Detect which cell encompasses the target text, then output its [X, Y] center coordinate. 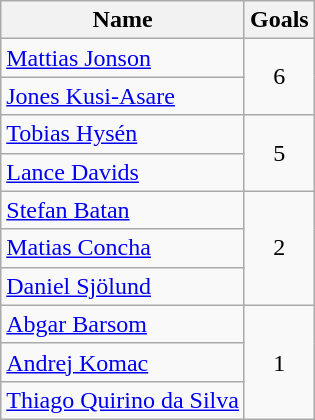
Matias Concha [123, 248]
2 [279, 248]
Name [123, 20]
6 [279, 77]
Thiago Quirino da Silva [123, 400]
Jones Kusi-Asare [123, 96]
Lance Davids [123, 172]
1 [279, 362]
5 [279, 153]
Mattias Jonson [123, 58]
Andrej Komac [123, 362]
Daniel Sjölund [123, 286]
Tobias Hysén [123, 134]
Stefan Batan [123, 210]
Abgar Barsom [123, 324]
Goals [279, 20]
